Pinpoint the cell where the given text exists, returning its [X, Y] midpoint coordinate. 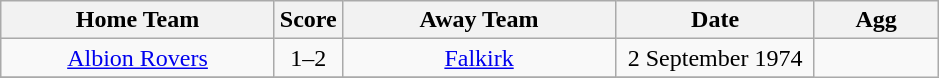
Score [308, 20]
Albion Rovers [138, 58]
2 September 1974 [716, 58]
Agg [876, 20]
Falkirk [479, 58]
Away Team [479, 20]
Home Team [138, 20]
Date [716, 20]
1–2 [308, 58]
